Return the (X, Y) coordinate for the center point of the cell that contains the specified text.  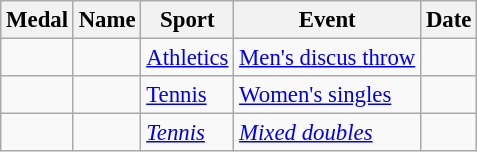
Athletics (188, 58)
Sport (188, 20)
Mixed doubles (328, 133)
Medal (38, 20)
Date (449, 20)
Men's discus throw (328, 58)
Name (107, 20)
Event (328, 20)
Women's singles (328, 95)
